Return (x, y) of the center of cell containing provided text 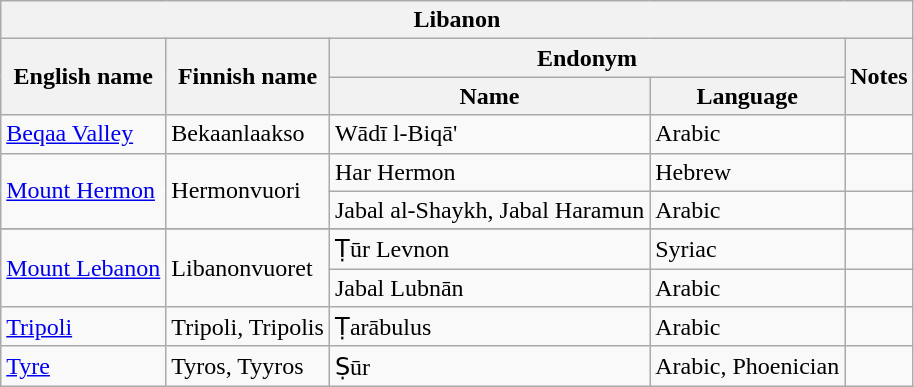
Hebrew (748, 172)
Beqaa Valley (84, 134)
Ṣūr (489, 366)
Mount Lebanon (84, 268)
Bekaanlaakso (248, 134)
Jabal Lubnān (489, 288)
Tripoli (84, 327)
English name (84, 77)
Tripoli, Tripolis (248, 327)
Finnish name (248, 77)
Ṭarābulus (489, 327)
Notes (879, 77)
Arabic, Phoenician (748, 366)
Tyros, Tyyros (248, 366)
Hermonvuori (248, 191)
Language (748, 96)
Har Hermon (489, 172)
Jabal al-Shaykh, Jabal Haramun (489, 210)
Mount Hermon (84, 191)
Libanonvuoret (248, 268)
Wādī l-Biqā' (489, 134)
Libanon (457, 20)
Ṭūr Levnon (489, 249)
Endonym (586, 58)
Name (489, 96)
Tyre (84, 366)
Syriac (748, 249)
